Find where the given text appears and provide that cell's center as (x, y) coordinate. 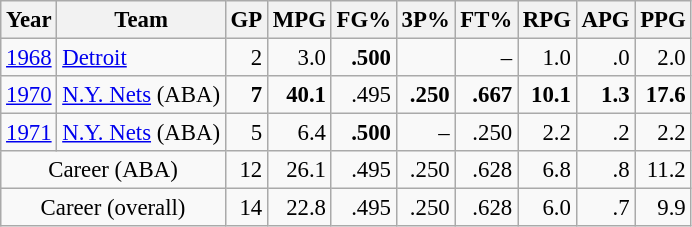
10.1 (548, 95)
6.8 (548, 170)
FT% (486, 20)
.0 (606, 58)
.667 (486, 95)
Detroit (141, 58)
2 (246, 58)
1.0 (548, 58)
APG (606, 20)
MPG (300, 20)
40.1 (300, 95)
GP (246, 20)
1970 (29, 95)
2.0 (663, 58)
26.1 (300, 170)
1971 (29, 133)
Career (ABA) (114, 170)
12 (246, 170)
14 (246, 208)
5 (246, 133)
RPG (548, 20)
7 (246, 95)
22.8 (300, 208)
PPG (663, 20)
.2 (606, 133)
1968 (29, 58)
6.0 (548, 208)
11.2 (663, 170)
17.6 (663, 95)
9.9 (663, 208)
3P% (426, 20)
3.0 (300, 58)
.7 (606, 208)
Team (141, 20)
Year (29, 20)
6.4 (300, 133)
1.3 (606, 95)
.8 (606, 170)
FG% (364, 20)
Career (overall) (114, 208)
